Identify which cell holds the provided text, then report its [X, Y] central coordinate. 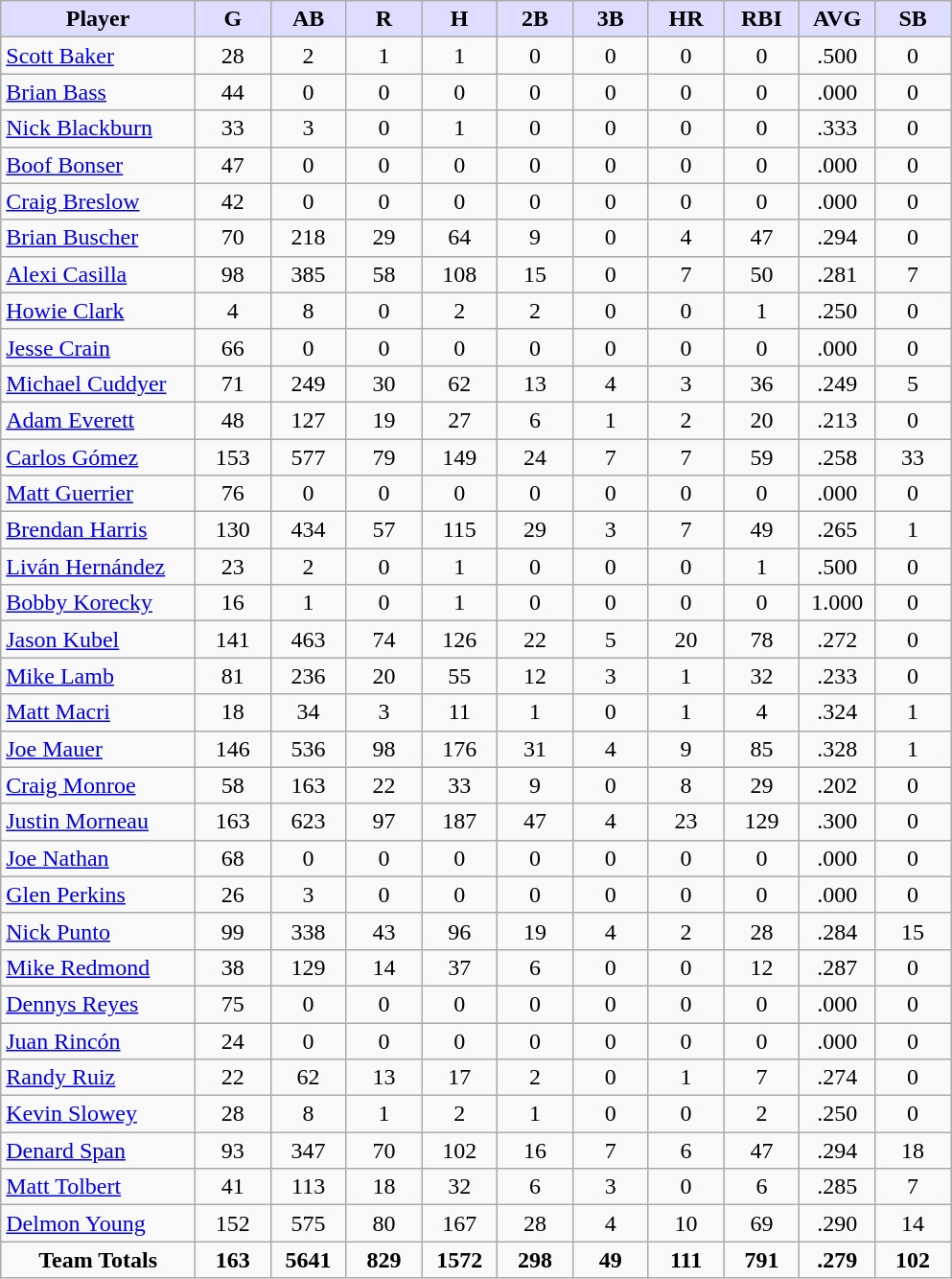
Joe Nathan [98, 858]
153 [232, 457]
3B [610, 19]
57 [383, 530]
AB [309, 19]
R [383, 19]
5641 [309, 1260]
Dennys Reyes [98, 1004]
H [460, 19]
Adam Everett [98, 420]
463 [309, 639]
Denard Span [98, 1151]
130 [232, 530]
829 [383, 1260]
80 [383, 1223]
42 [232, 201]
85 [761, 749]
48 [232, 420]
74 [383, 639]
78 [761, 639]
Matt Tolbert [98, 1187]
36 [761, 384]
41 [232, 1187]
59 [761, 457]
44 [232, 92]
.333 [838, 128]
75 [232, 1004]
Jesse Crain [98, 347]
AVG [838, 19]
64 [460, 238]
347 [309, 1151]
Scott Baker [98, 56]
79 [383, 457]
1.000 [838, 603]
Team Totals [98, 1260]
149 [460, 457]
167 [460, 1223]
Craig Monroe [98, 785]
Brian Buscher [98, 238]
Liván Hernández [98, 567]
2B [535, 19]
111 [686, 1260]
Alexi Casilla [98, 274]
.281 [838, 274]
115 [460, 530]
575 [309, 1223]
113 [309, 1187]
Jason Kubel [98, 639]
Mike Redmond [98, 967]
298 [535, 1260]
71 [232, 384]
1572 [460, 1260]
Randy Ruiz [98, 1078]
50 [761, 274]
Michael Cuddyer [98, 384]
Matt Guerrier [98, 494]
.265 [838, 530]
.258 [838, 457]
26 [232, 895]
34 [309, 712]
236 [309, 676]
81 [232, 676]
Boof Bonser [98, 165]
.285 [838, 1187]
146 [232, 749]
Brendan Harris [98, 530]
.233 [838, 676]
Juan Rincón [98, 1040]
69 [761, 1223]
.279 [838, 1260]
Matt Macri [98, 712]
.287 [838, 967]
218 [309, 238]
97 [383, 822]
791 [761, 1260]
176 [460, 749]
68 [232, 858]
43 [383, 931]
338 [309, 931]
Carlos Gómez [98, 457]
76 [232, 494]
G [232, 19]
434 [309, 530]
Joe Mauer [98, 749]
.290 [838, 1223]
Kevin Slowey [98, 1114]
.324 [838, 712]
.328 [838, 749]
Brian Bass [98, 92]
249 [309, 384]
.272 [838, 639]
.213 [838, 420]
Craig Breslow [98, 201]
536 [309, 749]
55 [460, 676]
Player [98, 19]
11 [460, 712]
RBI [761, 19]
385 [309, 274]
Howie Clark [98, 311]
577 [309, 457]
37 [460, 967]
Nick Punto [98, 931]
66 [232, 347]
.202 [838, 785]
Justin Morneau [98, 822]
31 [535, 749]
Delmon Young [98, 1223]
623 [309, 822]
30 [383, 384]
96 [460, 931]
HR [686, 19]
38 [232, 967]
99 [232, 931]
.274 [838, 1078]
Glen Perkins [98, 895]
.284 [838, 931]
141 [232, 639]
Nick Blackburn [98, 128]
Bobby Korecky [98, 603]
17 [460, 1078]
93 [232, 1151]
.300 [838, 822]
108 [460, 274]
127 [309, 420]
187 [460, 822]
Mike Lamb [98, 676]
126 [460, 639]
27 [460, 420]
.249 [838, 384]
152 [232, 1223]
SB [913, 19]
10 [686, 1223]
